Return the [X, Y] coordinate for the center point of the cell that contains the specified text.  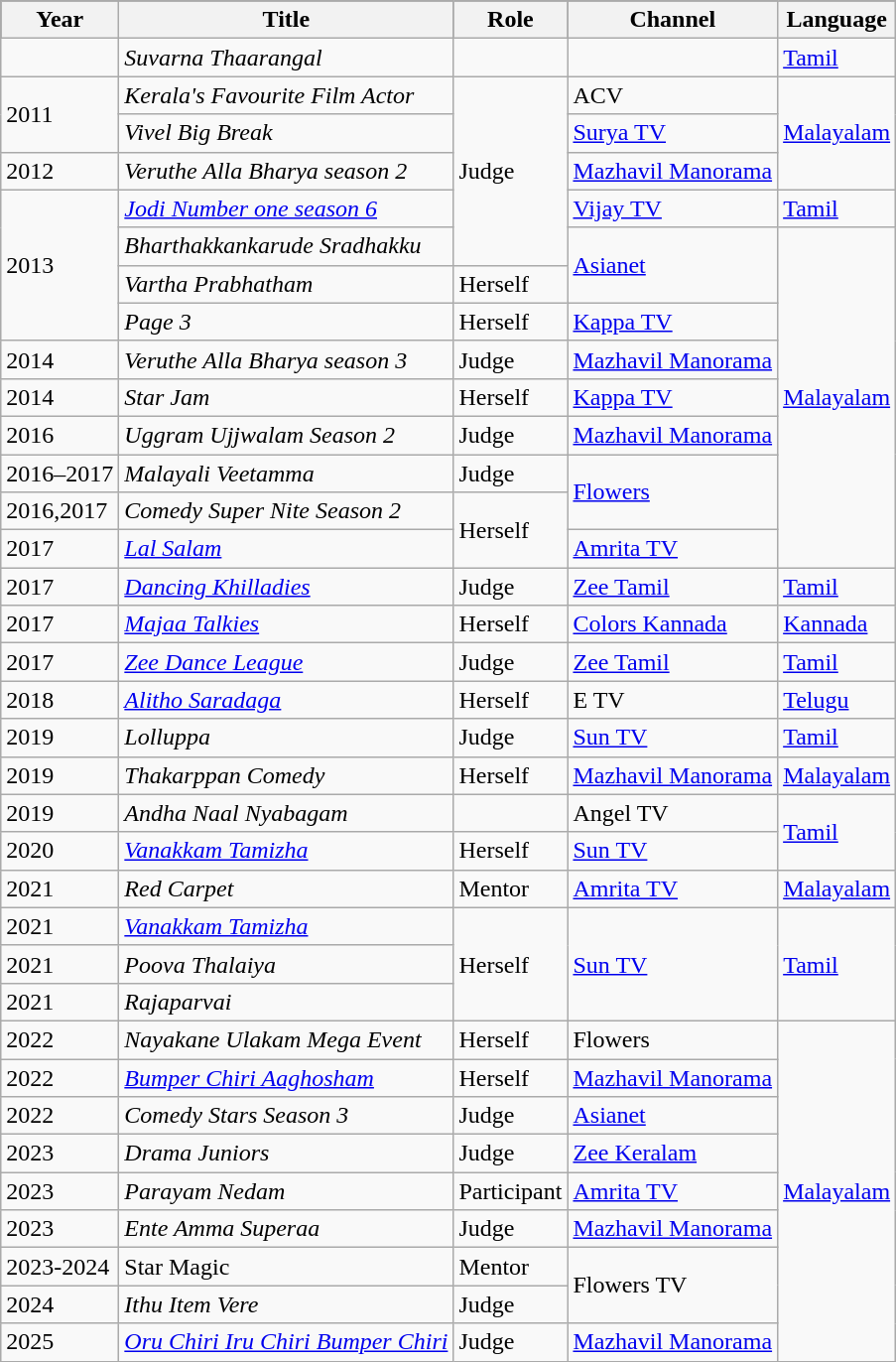
Channel [673, 20]
Vivel Big Break [286, 133]
Andha Naal Nyabagam [286, 813]
Zee Keralam [673, 1154]
Colors Kannada [673, 624]
Red Carpet [286, 888]
Jodi Number one season 6 [286, 208]
Nayakane Ulakam Mega Event [286, 1039]
Kerala's Favourite Film Actor [286, 95]
Year [60, 20]
Participant [510, 1191]
2025 [60, 1342]
2018 [60, 700]
Flowers TV [673, 1286]
ACV [673, 95]
Title [286, 20]
2024 [60, 1304]
Suvarna Thaarangal [286, 58]
Angel TV [673, 813]
Star Jam [286, 397]
2020 [60, 851]
Kannada [837, 624]
2011 [60, 114]
Parayam Nedam [286, 1191]
Veruthe Alla Bharya season 3 [286, 359]
Uggram Ujjwalam Season 2 [286, 435]
Lolluppa [286, 738]
Bumper Chiri Aaghosham [286, 1077]
Thakarppan Comedy [286, 775]
Role [510, 20]
Ente Amma Superaa [286, 1229]
Star Magic [286, 1267]
Bharthakkankarude Sradhakku [286, 246]
Rajaparvai [286, 1002]
Comedy Stars Season 3 [286, 1116]
Oru Chiri Iru Chiri Bumper Chiri [286, 1342]
Zee Dance League [286, 662]
Majaa Talkies [286, 624]
2013 [60, 265]
Page 3 [286, 322]
2016–2017 [60, 474]
Ithu Item Vere [286, 1304]
Dancing Khilladies [286, 587]
Language [837, 20]
Comedy Super Nite Season 2 [286, 511]
2023-2024 [60, 1267]
2016,2017 [60, 511]
Vartha Prabhatham [286, 284]
Drama Juniors [286, 1154]
2016 [60, 435]
Lal Salam [286, 549]
Malayali Veetamma [286, 474]
Poova Thalaiya [286, 964]
Vijay TV [673, 208]
2012 [60, 171]
Veruthe Alla Bharya season 2 [286, 171]
E TV [673, 700]
Telugu [837, 700]
Surya TV [673, 133]
Alitho Saradaga [286, 700]
